Extract the [x, y] coordinate from the center of the cell holding the provided text.  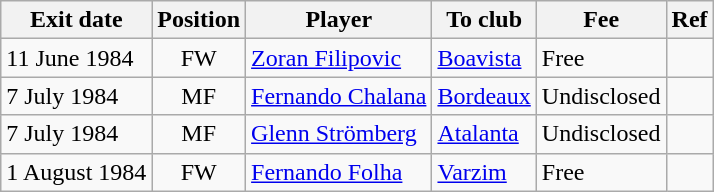
To club [484, 20]
Varzim [484, 172]
1 August 1984 [76, 172]
Glenn Strömberg [339, 134]
Zoran Filipovic [339, 58]
Ref [690, 20]
11 June 1984 [76, 58]
Player [339, 20]
Exit date [76, 20]
Bordeaux [484, 96]
Position [199, 20]
Fee [601, 20]
Boavista [484, 58]
Fernando Chalana [339, 96]
Atalanta [484, 134]
Fernando Folha [339, 172]
